Search for the cell housing the specified text and yield its (X, Y) center coordinate. 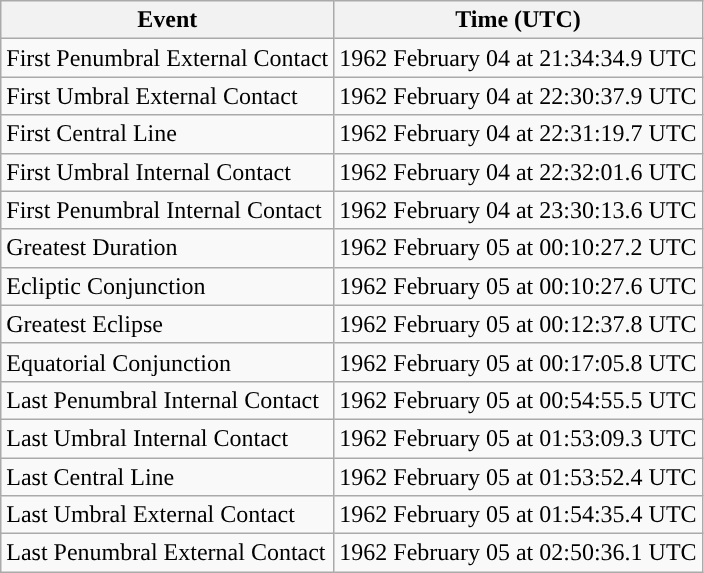
1962 February 04 at 22:32:01.6 UTC (518, 172)
Last Central Line (168, 477)
1962 February 05 at 00:12:37.8 UTC (518, 324)
1962 February 05 at 01:54:35.4 UTC (518, 515)
1962 February 04 at 22:30:37.9 UTC (518, 96)
1962 February 04 at 21:34:34.9 UTC (518, 58)
Ecliptic Conjunction (168, 286)
1962 February 05 at 02:50:36.1 UTC (518, 553)
First Umbral Internal Contact (168, 172)
1962 February 04 at 22:31:19.7 UTC (518, 134)
Greatest Eclipse (168, 324)
First Penumbral External Contact (168, 58)
1962 February 05 at 00:10:27.6 UTC (518, 286)
Last Penumbral External Contact (168, 553)
Equatorial Conjunction (168, 362)
Last Penumbral Internal Contact (168, 400)
1962 February 05 at 01:53:09.3 UTC (518, 438)
1962 February 05 at 00:54:55.5 UTC (518, 400)
Event (168, 20)
1962 February 05 at 00:17:05.8 UTC (518, 362)
1962 February 05 at 00:10:27.2 UTC (518, 248)
Last Umbral Internal Contact (168, 438)
Time (UTC) (518, 20)
First Umbral External Contact (168, 96)
Last Umbral External Contact (168, 515)
First Central Line (168, 134)
1962 February 05 at 01:53:52.4 UTC (518, 477)
Greatest Duration (168, 248)
1962 February 04 at 23:30:13.6 UTC (518, 210)
First Penumbral Internal Contact (168, 210)
